Return the [x, y] coordinate for the center point of the cell that contains the specified text.  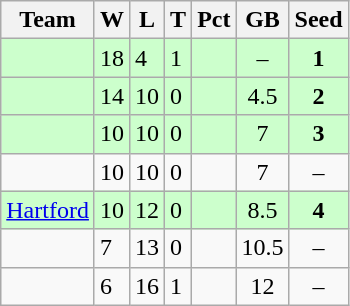
Pct [214, 20]
4.5 [262, 96]
16 [148, 286]
14 [112, 96]
L [148, 20]
6 [112, 286]
3 [318, 134]
GB [262, 20]
13 [148, 248]
18 [112, 58]
T [178, 20]
Hartford [48, 210]
10.5 [262, 248]
W [112, 20]
8.5 [262, 210]
Team [48, 20]
Seed [318, 20]
2 [318, 96]
